From the cell containing the given text, extract its center point as (x, y) coordinate. 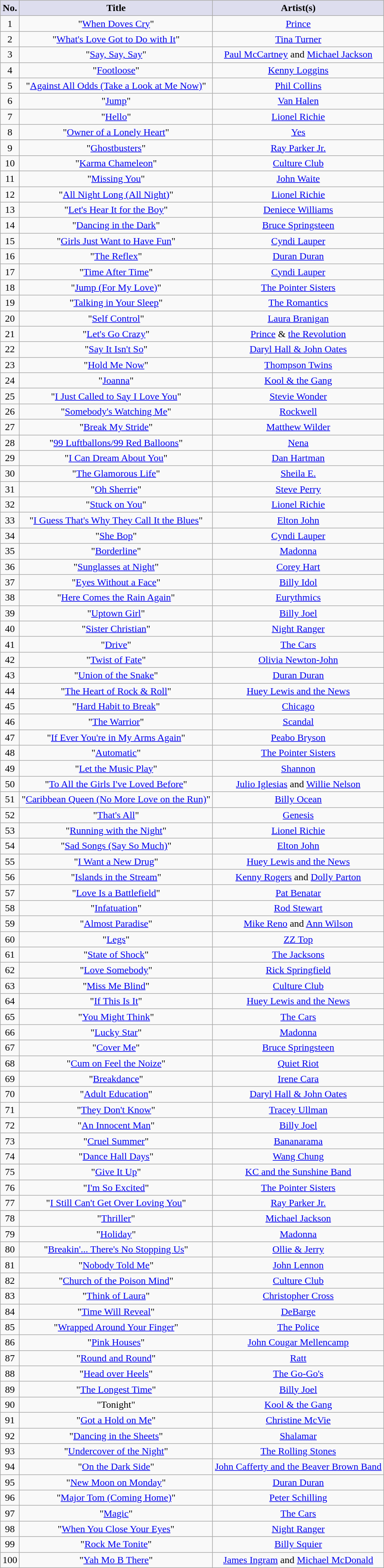
89 (10, 1389)
"Let's Go Crazy" (116, 334)
Kenny Rogers and Dolly Parton (298, 877)
No. (10, 8)
Artist(s) (298, 8)
74 (10, 1156)
"Ghostbusters" (116, 148)
"Drive" (116, 644)
60 (10, 939)
19 (10, 303)
62 (10, 970)
Olivia Newton-John (298, 660)
"Dancing in the Sheets" (116, 1435)
"That's All" (116, 815)
Chicago (298, 707)
"Twist of Fate" (116, 660)
52 (10, 815)
23 (10, 365)
"Rock Me Tonite" (116, 1544)
Tina Turner (298, 39)
The Rolling Stones (298, 1451)
"I Can Dream About You" (116, 458)
58 (10, 908)
41 (10, 644)
12 (10, 194)
28 (10, 442)
"She Bop" (116, 536)
"I Just Called to Say I Love You" (116, 396)
The Police (298, 1327)
"I Want a New Drug" (116, 861)
Nena (298, 442)
Rod Stewart (298, 908)
72 (10, 1125)
Peter Schilling (298, 1498)
53 (10, 830)
"Break My Stride" (116, 427)
Eurythmics (298, 598)
"Sad Songs (Say So Much)" (116, 846)
35 (10, 551)
"Holiday" (116, 1234)
"Talking in Your Sleep" (116, 303)
Wang Chung (298, 1156)
"Cum on Feel the Noize" (116, 1063)
"Oh Sherrie" (116, 489)
John Lennon (298, 1265)
70 (10, 1094)
"Borderline" (116, 551)
"All Night Long (All Night)" (116, 194)
"Caribbean Queen (No More Love on the Run)" (116, 799)
17 (10, 272)
84 (10, 1312)
"Lucky Star" (116, 1032)
"Church of the Poison Mind" (116, 1281)
32 (10, 505)
"Miss Me Blind" (116, 986)
25 (10, 396)
48 (10, 753)
94 (10, 1467)
9 (10, 148)
49 (10, 769)
DeBarge (298, 1312)
66 (10, 1032)
"Legs" (116, 939)
4 (10, 70)
90 (10, 1405)
Billy Idol (298, 582)
92 (10, 1435)
39 (10, 613)
75 (10, 1172)
"I'm So Excited" (116, 1188)
Corey Hart (298, 567)
Ollie & Jerry (298, 1250)
82 (10, 1281)
Steve Perry (298, 489)
"Undercover of the Night" (116, 1451)
10 (10, 163)
Matthew Wilder (298, 427)
"Girls Just Want to Have Fun" (116, 241)
Julio Iglesias and Willie Nelson (298, 784)
James Ingram and Michael McDonald (298, 1560)
John Cafferty and the Beaver Brown Band (298, 1467)
7 (10, 117)
Prince (298, 24)
Irene Cara (298, 1079)
55 (10, 861)
85 (10, 1327)
"Jump (For My Love)" (116, 287)
"Almost Paradise" (116, 923)
56 (10, 877)
"Give It Up" (116, 1172)
61 (10, 955)
15 (10, 241)
"Automatic" (116, 753)
"Let's Hear It for the Boy" (116, 210)
Quiet Riot (298, 1063)
88 (10, 1374)
26 (10, 411)
65 (10, 1017)
Scandal (298, 722)
"You Might Think" (116, 1017)
86 (10, 1343)
24 (10, 380)
"Cruel Summer" (116, 1141)
The Romantics (298, 303)
"Time After Time" (116, 272)
"Dance Hall Days" (116, 1156)
20 (10, 318)
11 (10, 179)
Title (116, 8)
Mike Reno and Ann Wilson (298, 923)
"Uptown Girl" (116, 613)
The Jacksons (298, 955)
"Self Control" (116, 318)
51 (10, 799)
"Running with the Night" (116, 830)
"Let the Music Play" (116, 769)
Thompson Twins (298, 365)
"When You Close Your Eyes" (116, 1529)
Laura Branigan (298, 318)
98 (10, 1529)
69 (10, 1079)
"Karma Chameleon" (116, 163)
"Think of Laura" (116, 1296)
"Islands in the Stream" (116, 877)
80 (10, 1250)
46 (10, 722)
100 (10, 1560)
54 (10, 846)
Genesis (298, 815)
57 (10, 892)
63 (10, 986)
"I Still Can't Get Over Loving You" (116, 1203)
Dan Hartman (298, 458)
"Breakin'... There's No Stopping Us" (116, 1250)
John Waite (298, 179)
38 (10, 598)
3 (10, 55)
"If Ever You're in My Arms Again" (116, 738)
21 (10, 334)
6 (10, 101)
59 (10, 923)
79 (10, 1234)
"Pink Houses" (116, 1343)
36 (10, 567)
Van Halen (298, 101)
Bananarama (298, 1141)
"Love Somebody" (116, 970)
Michael Jackson (298, 1219)
Pat Benatar (298, 892)
14 (10, 225)
73 (10, 1141)
33 (10, 520)
95 (10, 1482)
Billy Squier (298, 1544)
"Hard Habit to Break" (116, 707)
"Missing You" (116, 179)
"Head over Heels" (116, 1374)
34 (10, 536)
96 (10, 1498)
"The Reflex" (116, 256)
8 (10, 132)
"99 Luftballons/99 Red Balloons" (116, 442)
"Thriller" (116, 1219)
"Nobody Told Me" (116, 1265)
"Somebody's Watching Me" (116, 411)
Deniece Williams (298, 210)
"Union of the Snake" (116, 675)
29 (10, 458)
78 (10, 1219)
"If This Is It" (116, 1001)
67 (10, 1048)
John Cougar Mellencamp (298, 1343)
1 (10, 24)
"When Doves Cry" (116, 24)
"Infatuation" (116, 908)
"The Warrior" (116, 722)
50 (10, 784)
"Breakdance" (116, 1079)
"Owner of a Lonely Heart" (116, 132)
"They Don't Know" (116, 1110)
"Wrapped Around Your Finger" (116, 1327)
Billy Ocean (298, 799)
87 (10, 1358)
"Hello" (116, 117)
Rockwell (298, 411)
"On the Dark Side" (116, 1467)
"Adult Education" (116, 1094)
Paul McCartney and Michael Jackson (298, 55)
"Say, Say, Say" (116, 55)
"The Heart of Rock & Roll" (116, 691)
Shannon (298, 769)
83 (10, 1296)
ZZ Top (298, 939)
"Yah Mo B There" (116, 1560)
81 (10, 1265)
71 (10, 1110)
"Love Is a Battlefield" (116, 892)
Phil Collins (298, 86)
97 (10, 1513)
Shalamar (298, 1435)
"I Guess That's Why They Call It the Blues" (116, 520)
"Magic" (116, 1513)
"Joanna" (116, 380)
"Hold Me Now" (116, 365)
"Tonight" (116, 1405)
Sheila E. (298, 474)
"Time Will Reveal" (116, 1312)
64 (10, 1001)
43 (10, 675)
Ratt (298, 1358)
Rick Springfield (298, 970)
76 (10, 1188)
"Stuck on You" (116, 505)
"Eyes Without a Face" (116, 582)
"Against All Odds (Take a Look at Me Now)" (116, 86)
"Major Tom (Coming Home)" (116, 1498)
16 (10, 256)
"Here Comes the Rain Again" (116, 598)
"What's Love Got to Do with It" (116, 39)
99 (10, 1544)
"Jump" (116, 101)
"Sunglasses at Night" (116, 567)
18 (10, 287)
27 (10, 427)
77 (10, 1203)
5 (10, 86)
Kenny Loggins (298, 70)
Tracey Ullman (298, 1110)
"Cover Me" (116, 1048)
91 (10, 1420)
Prince & the Revolution (298, 334)
"Say It Isn't So" (116, 349)
"Got a Hold on Me" (116, 1420)
KC and the Sunshine Band (298, 1172)
Peabo Bryson (298, 738)
22 (10, 349)
93 (10, 1451)
47 (10, 738)
44 (10, 691)
"To All the Girls I've Loved Before" (116, 784)
Christopher Cross (298, 1296)
40 (10, 629)
37 (10, 582)
Yes (298, 132)
68 (10, 1063)
"Round and Round" (116, 1358)
Christine McVie (298, 1420)
31 (10, 489)
"State of Shock" (116, 955)
"Dancing in the Dark" (116, 225)
45 (10, 707)
"The Longest Time" (116, 1389)
"Footloose" (116, 70)
"The Glamorous Life" (116, 474)
"New Moon on Monday" (116, 1482)
"Sister Christian" (116, 629)
13 (10, 210)
42 (10, 660)
The Go-Go's (298, 1374)
30 (10, 474)
2 (10, 39)
Stevie Wonder (298, 396)
"An Innocent Man" (116, 1125)
